Pinpoint the cell where the given text exists, returning its [X, Y] midpoint coordinate. 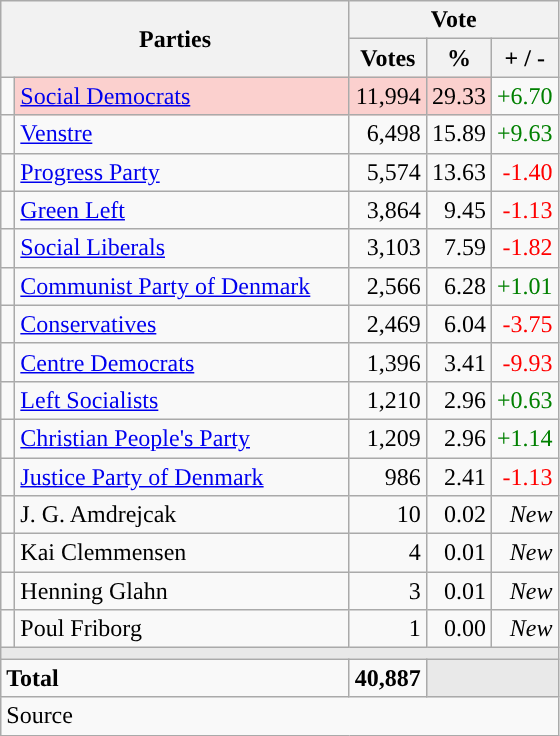
-3.75 [524, 324]
+0.63 [524, 400]
4 [388, 553]
1,396 [388, 362]
-9.93 [524, 362]
10 [388, 515]
1,209 [388, 438]
Poul Friborg [182, 629]
Social Democrats [182, 96]
2,566 [388, 286]
Communist Party of Denmark [182, 286]
9.45 [458, 210]
6,498 [388, 134]
2.41 [458, 477]
5,574 [388, 172]
Kai Clemmensen [182, 553]
Progress Party [182, 172]
+9.63 [524, 134]
Parties [176, 39]
15.89 [458, 134]
% [458, 58]
Total [176, 678]
Centre Democrats [182, 362]
Venstre [182, 134]
986 [388, 477]
-1.82 [524, 248]
Source [280, 716]
3.41 [458, 362]
3,103 [388, 248]
3,864 [388, 210]
Conservatives [182, 324]
Justice Party of Denmark [182, 477]
Vote [454, 20]
Votes [388, 58]
Social Liberals [182, 248]
0.02 [458, 515]
40,887 [388, 678]
6.28 [458, 286]
+1.01 [524, 286]
3 [388, 591]
+1.14 [524, 438]
29.33 [458, 96]
1 [388, 629]
13.63 [458, 172]
-1.40 [524, 172]
+6.70 [524, 96]
Green Left [182, 210]
Christian People's Party [182, 438]
6.04 [458, 324]
7.59 [458, 248]
J. G. Amdrejcak [182, 515]
2,469 [388, 324]
0.00 [458, 629]
Left Socialists [182, 400]
11,994 [388, 96]
+ / - [524, 58]
1,210 [388, 400]
Henning Glahn [182, 591]
